Pinpoint the cell where the given text exists, returning its (x, y) midpoint coordinate. 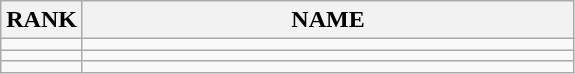
RANK (42, 20)
NAME (328, 20)
